For the text-containing cell, return its midpoint in [x, y] coordinate format. 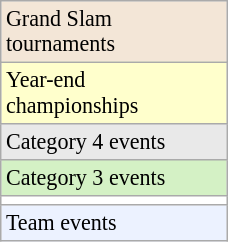
Category 4 events [114, 141]
Category 3 events [114, 177]
Team events [114, 223]
Year-end championships [114, 92]
Grand Slam tournaments [114, 30]
